For the text-containing cell, return its midpoint in [X, Y] coordinate format. 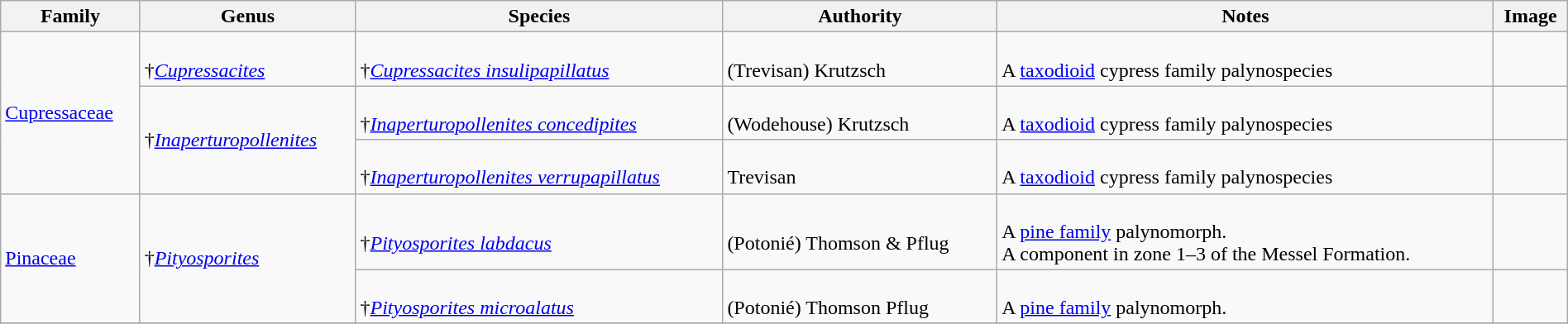
A pine family palynomorph.A component in zone 1–3 of the Messel Formation. [1245, 231]
†Cupressacites insulipapillatus [539, 60]
†Pityosporites [248, 258]
Notes [1245, 17]
†Inaperturopollenites verrupapillatus [539, 167]
(Trevisan) Krutzsch [860, 60]
Image [1530, 17]
(Potonié) Thomson Pflug [860, 296]
Pinaceae [70, 258]
†Cupressacites [248, 60]
(Potonié) Thomson & Pflug [860, 231]
(Wodehouse) Krutzsch [860, 112]
Trevisan [860, 167]
A pine family palynomorph. [1245, 296]
Species [539, 17]
Authority [860, 17]
†Pityosporites labdacus [539, 231]
†Inaperturopollenites [248, 140]
†Inaperturopollenites concedipites [539, 112]
Genus [248, 17]
†Pityosporites microalatus [539, 296]
Cupressaceae [70, 112]
Family [70, 17]
